Locate the cell with the specified text and output its (x, y) center coordinate. 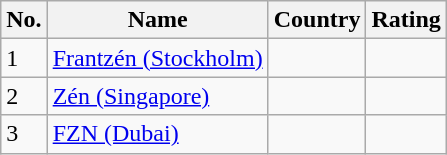
No. (24, 20)
2 (24, 96)
Zén (Singapore) (158, 96)
FZN (Dubai) (158, 134)
Country (317, 20)
Frantzén (Stockholm) (158, 58)
3 (24, 134)
Name (158, 20)
Rating (406, 20)
1 (24, 58)
